Pinpoint the cell where the given text exists, returning its [X, Y] midpoint coordinate. 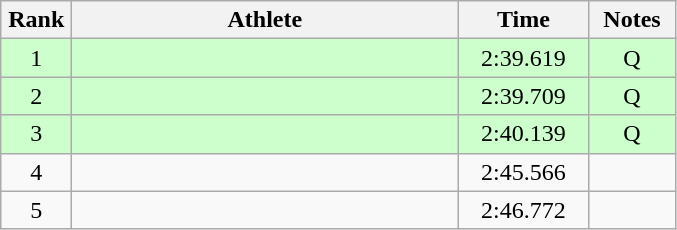
Notes [632, 20]
2:39.709 [524, 96]
Athlete [265, 20]
2:40.139 [524, 134]
Rank [36, 20]
1 [36, 58]
4 [36, 172]
Time [524, 20]
2:45.566 [524, 172]
2:39.619 [524, 58]
5 [36, 210]
3 [36, 134]
2:46.772 [524, 210]
2 [36, 96]
